Search for the cell housing the specified text and yield its (X, Y) center coordinate. 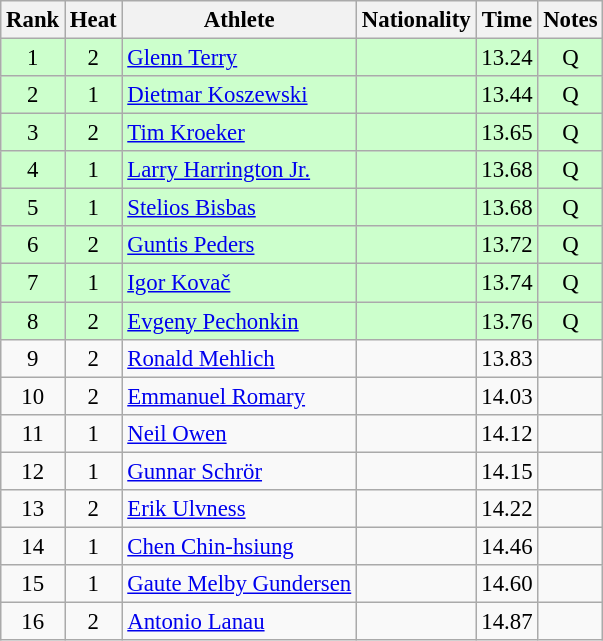
Chen Chin-hsiung (240, 546)
13.24 (507, 58)
13.83 (507, 358)
Dietmar Koszewski (240, 95)
14 (33, 546)
Ronald Mehlich (240, 358)
12 (33, 471)
Rank (33, 20)
14.87 (507, 621)
13.72 (507, 245)
15 (33, 584)
6 (33, 245)
Guntis Peders (240, 245)
8 (33, 321)
13.44 (507, 95)
Antonio Lanau (240, 621)
14.12 (507, 433)
Nationality (416, 20)
13.74 (507, 283)
Notes (570, 20)
13 (33, 509)
Stelios Bisbas (240, 208)
Gaute Melby Gundersen (240, 584)
14.46 (507, 546)
14.60 (507, 584)
Neil Owen (240, 433)
14.22 (507, 509)
14.03 (507, 396)
Gunnar Schrör (240, 471)
10 (33, 396)
Igor Kovač (240, 283)
13.65 (507, 133)
16 (33, 621)
Larry Harrington Jr. (240, 170)
11 (33, 433)
Time (507, 20)
9 (33, 358)
Heat (94, 20)
Evgeny Pechonkin (240, 321)
5 (33, 208)
4 (33, 170)
Erik Ulvness (240, 509)
14.15 (507, 471)
Tim Kroeker (240, 133)
13.76 (507, 321)
3 (33, 133)
7 (33, 283)
Emmanuel Romary (240, 396)
Athlete (240, 20)
Glenn Terry (240, 58)
